Search for the cell housing the specified text and yield its (X, Y) center coordinate. 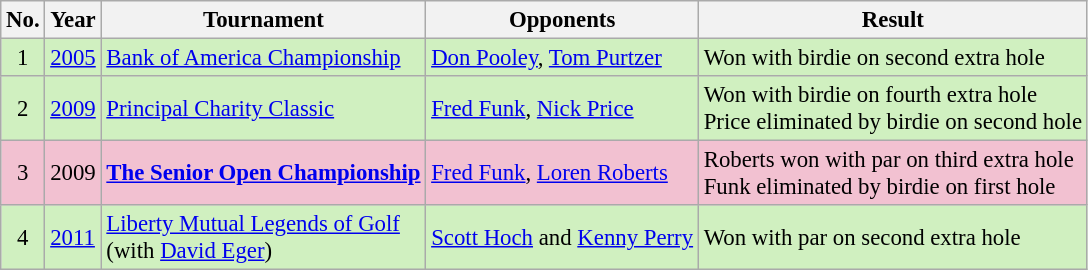
Year (73, 20)
Bank of America Championship (264, 58)
The Senior Open Championship (264, 174)
Fred Funk, Loren Roberts (562, 174)
Tournament (264, 20)
Roberts won with par on third extra holeFunk eliminated by birdie on first hole (892, 174)
3 (23, 174)
Opponents (562, 20)
4 (23, 238)
Principal Charity Classic (264, 108)
Don Pooley, Tom Purtzer (562, 58)
Won with birdie on fourth extra holePrice eliminated by birdie on second hole (892, 108)
2 (23, 108)
2005 (73, 58)
Liberty Mutual Legends of Golf(with David Eger) (264, 238)
1 (23, 58)
No. (23, 20)
Scott Hoch and Kenny Perry (562, 238)
Won with par on second extra hole (892, 238)
Fred Funk, Nick Price (562, 108)
Result (892, 20)
Won with birdie on second extra hole (892, 58)
2011 (73, 238)
